Extract the [X, Y] coordinate from the center of the cell holding the provided text.  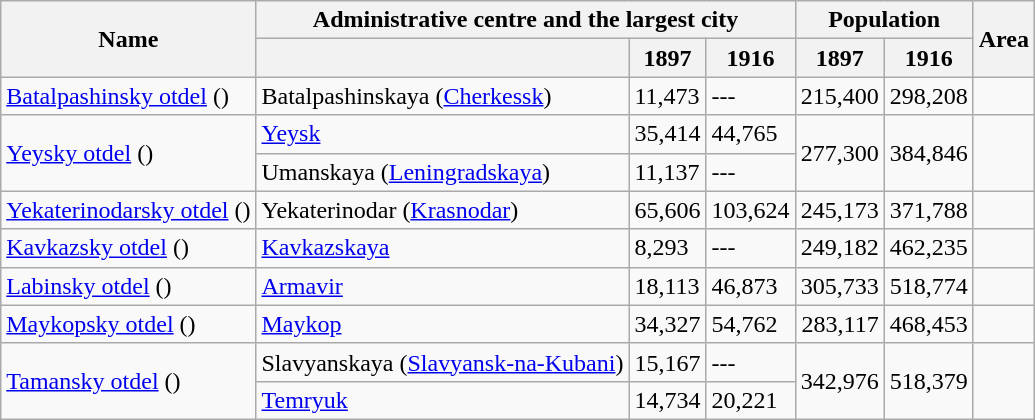
Temryuk [442, 400]
14,734 [668, 400]
283,117 [840, 324]
215,400 [840, 96]
Yeysk [442, 134]
65,606 [668, 210]
Yeysky otdel () [128, 153]
18,113 [668, 286]
305,733 [840, 286]
11,137 [668, 172]
Kavkazsky otdel () [128, 248]
20,221 [750, 400]
46,873 [750, 286]
Name [128, 39]
Area [1004, 39]
Yekaterinodarsky otdel () [128, 210]
Maykopsky otdel () [128, 324]
518,379 [928, 381]
34,327 [668, 324]
Maykop [442, 324]
8,293 [668, 248]
277,300 [840, 153]
Administrative centre and the largest city [526, 20]
462,235 [928, 248]
Kavkazskaya [442, 248]
Batalpashinskaya (Cherkessk) [442, 96]
11,473 [668, 96]
384,846 [928, 153]
Labinsky otdel () [128, 286]
35,414 [668, 134]
Umanskaya (Leningradskaya) [442, 172]
44,765 [750, 134]
342,976 [840, 381]
249,182 [840, 248]
245,173 [840, 210]
518,774 [928, 286]
298,208 [928, 96]
Armavir [442, 286]
103,624 [750, 210]
15,167 [668, 362]
54,762 [750, 324]
468,453 [928, 324]
Tamansky otdel () [128, 381]
Population [884, 20]
371,788 [928, 210]
Yekaterinodar (Krasnodar) [442, 210]
Slavyanskaya (Slavyansk-na-Kubani) [442, 362]
Batalpashinsky otdel () [128, 96]
